Identify which cell holds the provided text, then report its [x, y] central coordinate. 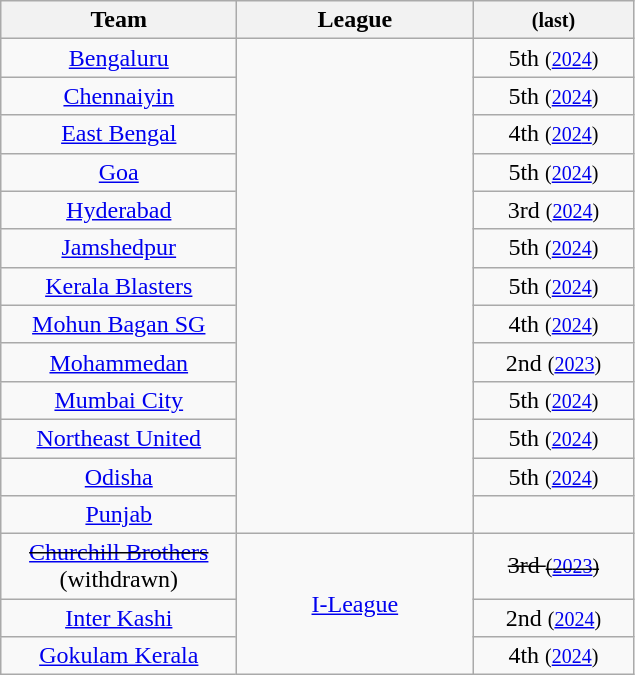
Team [119, 20]
East Bengal [119, 134]
Northeast United [119, 438]
Bengaluru [119, 58]
I-League [355, 604]
Punjab [119, 515]
Hyderabad [119, 210]
Goa [119, 172]
(last) [554, 20]
3rd (2024) [554, 210]
Mohun Bagan SG [119, 324]
Inter Kashi [119, 618]
Mumbai City [119, 400]
3rd (2023) [554, 566]
Kerala Blasters [119, 286]
Churchill Brothers(withdrawn) [119, 566]
Chennaiyin [119, 96]
League [355, 20]
Mohammedan [119, 362]
2nd (2024) [554, 618]
Jamshedpur [119, 248]
Gokulam Kerala [119, 656]
2nd (2023) [554, 362]
Odisha [119, 477]
